Search for the cell housing the specified text and yield its (X, Y) center coordinate. 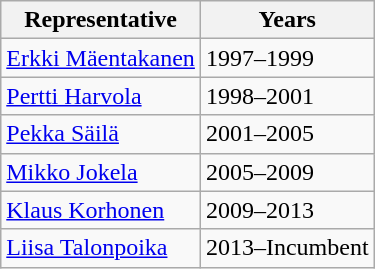
1997–1999 (287, 58)
2009–2013 (287, 210)
1998–2001 (287, 96)
Erkki Mäentakanen (101, 58)
2005–2009 (287, 172)
Pertti Harvola (101, 96)
2013–Incumbent (287, 248)
Representative (101, 20)
Years (287, 20)
Mikko Jokela (101, 172)
Liisa Talonpoika (101, 248)
Klaus Korhonen (101, 210)
Pekka Säilä (101, 134)
2001–2005 (287, 134)
